Locate the cell with the specified text and output its (X, Y) center coordinate. 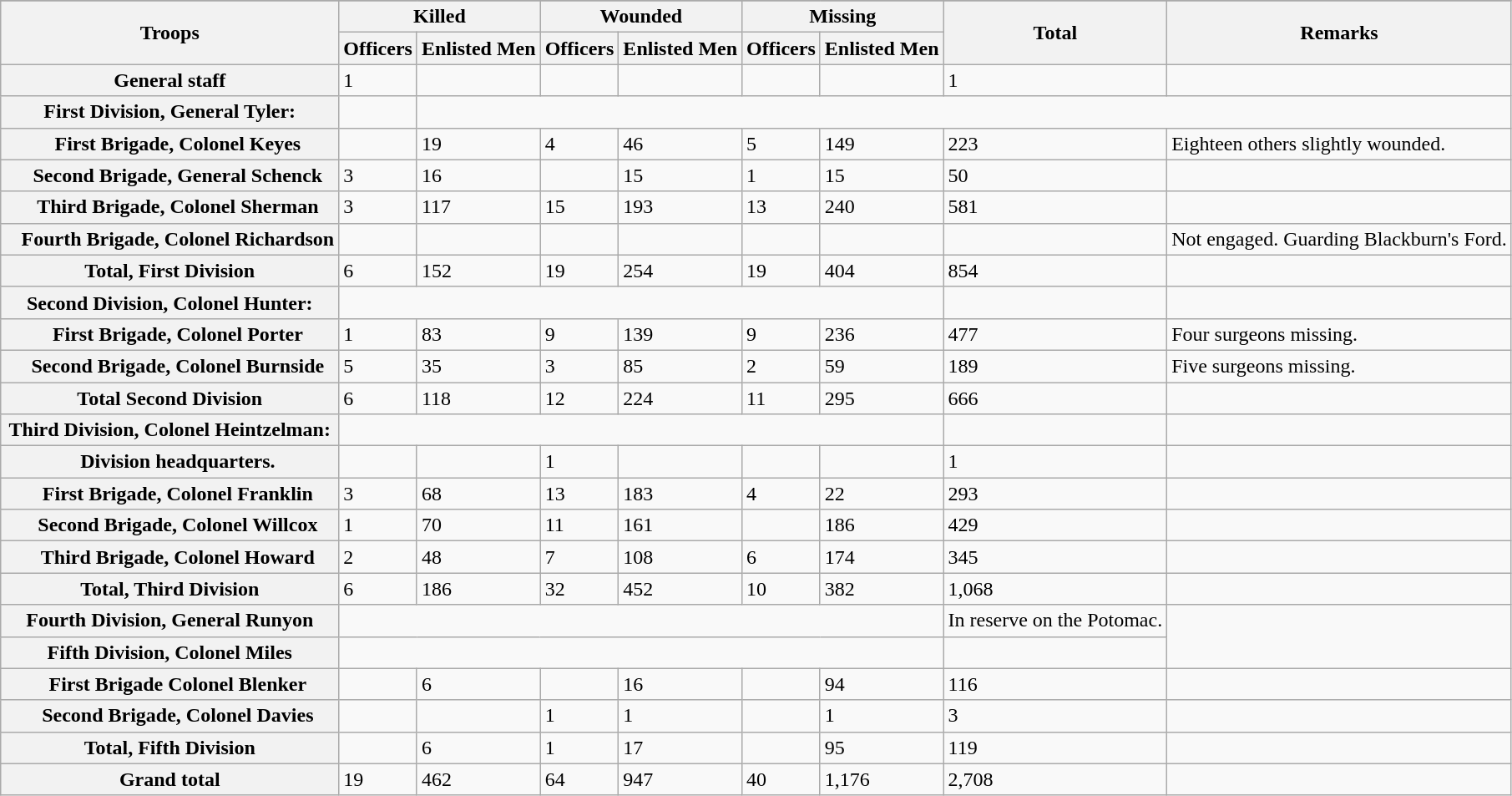
404 (882, 271)
108 (680, 557)
Fifth Division, Colonel Miles (170, 652)
161 (680, 525)
119 (1055, 748)
95 (882, 748)
152 (478, 271)
70 (478, 525)
Killed (439, 17)
345 (1055, 557)
64 (579, 779)
293 (1055, 494)
Total, First Division (170, 271)
193 (680, 207)
1,176 (882, 779)
429 (1055, 525)
First Brigade Colonel Blenker (170, 684)
68 (478, 494)
254 (680, 271)
223 (1055, 144)
Wounded (641, 17)
Total, Fifth Division (170, 748)
581 (1055, 207)
139 (680, 334)
46 (680, 144)
Second Brigade, Colonel Burnside (170, 366)
12 (579, 398)
First Brigade, Colonel Franklin (170, 494)
Not engaged. Guarding Blackburn's Ford. (1339, 239)
32 (579, 589)
118 (478, 398)
Total, Third Division (170, 589)
236 (882, 334)
Eighteen others slightly wounded. (1339, 144)
189 (1055, 366)
240 (882, 207)
295 (882, 398)
Four surgeons missing. (1339, 334)
854 (1055, 271)
Missing (843, 17)
Remarks (1339, 33)
947 (680, 779)
452 (680, 589)
General staff (170, 80)
17 (680, 748)
224 (680, 398)
7 (579, 557)
Third Division, Colonel Heintzelman: (170, 430)
477 (1055, 334)
382 (882, 589)
40 (781, 779)
Second Brigade, General Schenck (170, 175)
In reserve on the Potomac. (1055, 621)
462 (478, 779)
1,068 (1055, 589)
First Division, General Tyler: (170, 112)
85 (680, 366)
First Brigade, Colonel Porter (170, 334)
Fourth Division, General Runyon (170, 621)
First Brigade, Colonel Keyes (170, 144)
10 (781, 589)
Second Brigade, Colonel Willcox (170, 525)
Troops (170, 33)
50 (1055, 175)
Second Brigade, Colonel Davies (170, 716)
117 (478, 207)
59 (882, 366)
2,708 (1055, 779)
Division headquarters. (170, 462)
Third Brigade, Colonel Howard (170, 557)
Total Second Division (170, 398)
Grand total (170, 779)
35 (478, 366)
22 (882, 494)
48 (478, 557)
149 (882, 144)
83 (478, 334)
183 (680, 494)
Fourth Brigade, Colonel Richardson (170, 239)
Third Brigade, Colonel Sherman (170, 207)
116 (1055, 684)
174 (882, 557)
666 (1055, 398)
Second Division, Colonel Hunter: (170, 302)
Five surgeons missing. (1339, 366)
Total (1055, 33)
94 (882, 684)
